Provide the [x, y] coordinate of the cell's center where the given text is located.  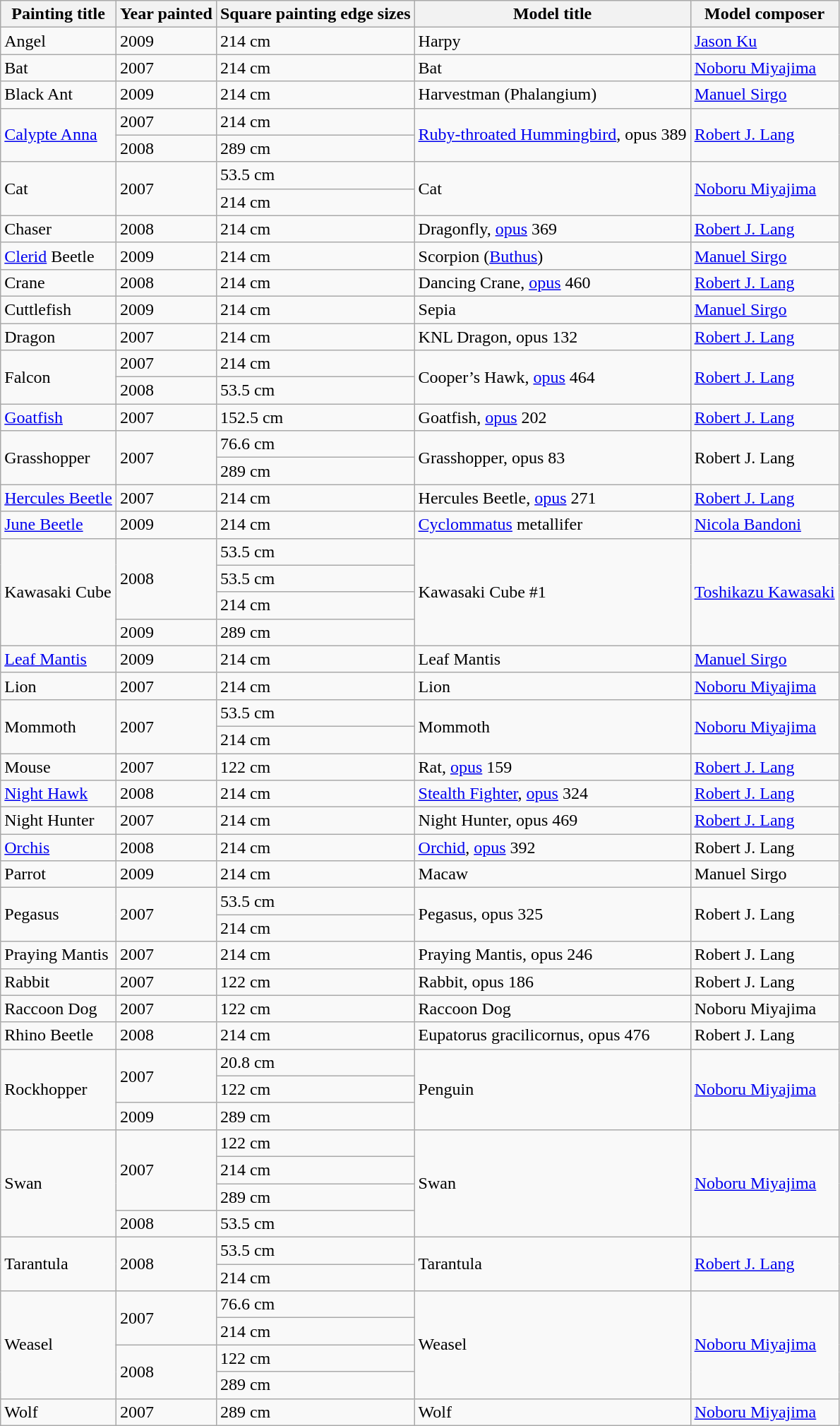
Night Hawk [59, 794]
Grasshopper, opus 83 [552, 458]
Calypte Anna [59, 135]
Scorpion (Buthus) [552, 256]
KNL Dragon, opus 132 [552, 337]
Year painted [166, 14]
Praying Mantis [59, 955]
Praying Mantis, opus 246 [552, 955]
Pegasus, opus 325 [552, 915]
Kawasaki Cube [59, 592]
Falcon [59, 377]
Nicola Bandoni [764, 525]
Cuttlefish [59, 309]
Jason Ku [764, 41]
Hercules Beetle, opus 271 [552, 498]
Angel [59, 41]
Model title [552, 14]
Harpy [552, 41]
Model composer [764, 14]
Kawasaki Cube #1 [552, 592]
Black Ant [59, 95]
Toshikazu Kawasaki [764, 592]
Cyclommatus metallifer [552, 525]
Ruby-throated Hummingbird, opus 389 [552, 135]
Harvestman (Phalangium) [552, 95]
Eupatorus gracilicornus, opus 476 [552, 1035]
Stealth Fighter, opus 324 [552, 794]
Night Hunter, opus 469 [552, 821]
Orchid, opus 392 [552, 848]
Pegasus [59, 915]
Square painting edge sizes [315, 14]
Goatfish [59, 417]
20.8 cm [315, 1062]
Grasshopper [59, 458]
Rhino Beetle [59, 1035]
Mouse [59, 766]
Dancing Crane, opus 460 [552, 283]
Dragon [59, 337]
Chaser [59, 229]
Rabbit [59, 982]
Night Hunter [59, 821]
Painting title [59, 14]
Rockhopper [59, 1089]
Dragonfly, opus 369 [552, 229]
June Beetle [59, 525]
Orchis [59, 848]
Hercules Beetle [59, 498]
Goatfish, opus 202 [552, 417]
Sepia [552, 309]
Penguin [552, 1089]
Clerid Beetle [59, 256]
Parrot [59, 874]
Rat, opus 159 [552, 766]
Rabbit, opus 186 [552, 982]
Crane [59, 283]
152.5 cm [315, 417]
Cooper’s Hawk, opus 464 [552, 377]
Macaw [552, 874]
